From the cell containing the given text, extract its center point as [x, y] coordinate. 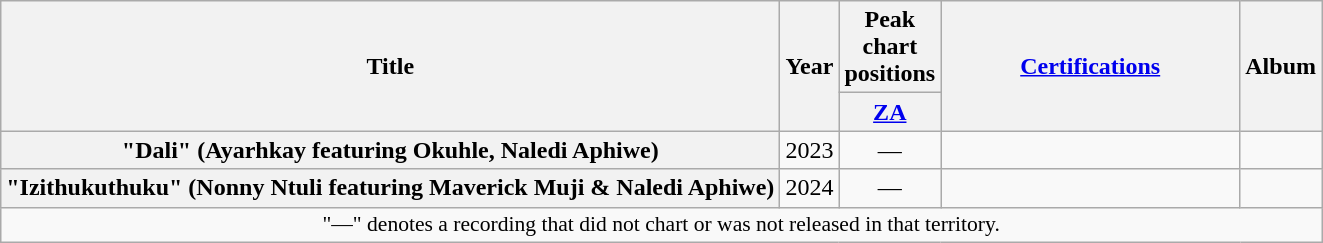
"Dali" (Ayarhkay featuring Okuhle, Naledi Aphiwe) [390, 150]
Album [1281, 66]
Year [810, 66]
"—" denotes a recording that did not chart or was not released in that territory. [662, 225]
Peak chart positions [890, 47]
Title [390, 66]
2024 [810, 188]
Certifications [1090, 66]
2023 [810, 150]
"Izithukuthuku" (Nonny Ntuli featuring Maverick Muji & Naledi Aphiwe) [390, 188]
ZA [890, 112]
